Pinpoint the cell where the given text exists, returning its [X, Y] midpoint coordinate. 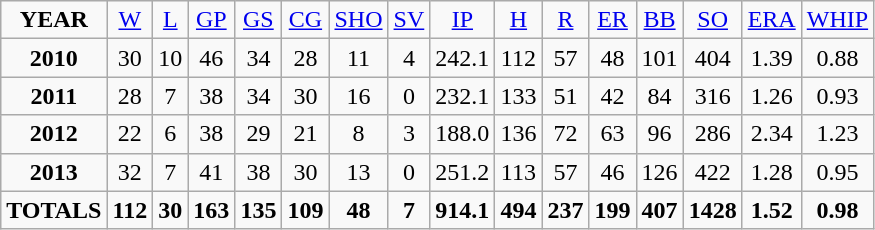
GS [258, 20]
84 [660, 96]
242.1 [462, 58]
63 [612, 134]
1.23 [837, 134]
2010 [54, 58]
42 [612, 96]
29 [258, 134]
163 [212, 210]
286 [712, 134]
L [170, 20]
ERA [772, 20]
ER [612, 20]
2013 [54, 172]
SO [712, 20]
188.0 [462, 134]
0.93 [837, 96]
W [130, 20]
13 [358, 172]
422 [712, 172]
1.52 [772, 210]
H [518, 20]
136 [518, 134]
199 [612, 210]
113 [518, 172]
133 [518, 96]
251.2 [462, 172]
YEAR [54, 20]
237 [566, 210]
WHIP [837, 20]
2.34 [772, 134]
R [566, 20]
16 [358, 96]
22 [130, 134]
6 [170, 134]
IP [462, 20]
407 [660, 210]
0.98 [837, 210]
494 [518, 210]
1.28 [772, 172]
4 [409, 58]
1.39 [772, 58]
232.1 [462, 96]
TOTALS [54, 210]
SV [409, 20]
3 [409, 134]
2012 [54, 134]
1.26 [772, 96]
2011 [54, 96]
316 [712, 96]
914.1 [462, 210]
11 [358, 58]
0.95 [837, 172]
SHO [358, 20]
1428 [712, 210]
32 [130, 172]
404 [712, 58]
GP [212, 20]
96 [660, 134]
72 [566, 134]
21 [306, 134]
135 [258, 210]
51 [566, 96]
41 [212, 172]
0.88 [837, 58]
126 [660, 172]
10 [170, 58]
CG [306, 20]
8 [358, 134]
101 [660, 58]
BB [660, 20]
109 [306, 210]
